Detect which cell encompasses the target text, then output its [X, Y] center coordinate. 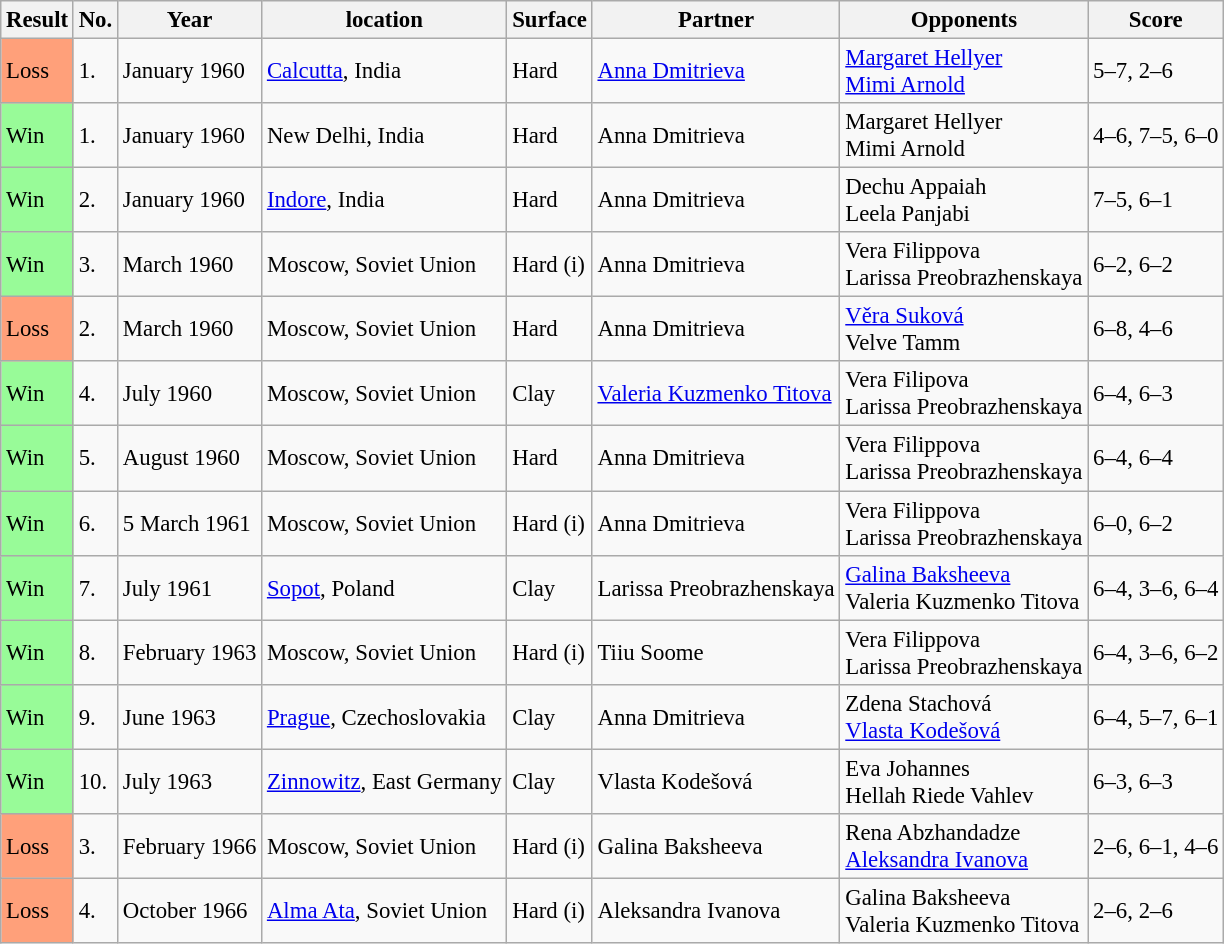
6–0, 6–2 [1156, 524]
6–3, 6–3 [1156, 782]
6–4, 3–6, 6–4 [1156, 588]
Eva Johannes Hellah Riede Vahlev [964, 782]
Zinnowitz, East Germany [384, 782]
Dechu Appaiah Leela Panjabi [964, 200]
Sopot, Poland [384, 588]
Indore, India [384, 200]
February 1966 [189, 846]
Year [189, 20]
Calcutta, India [384, 72]
6–8, 4–6 [1156, 330]
Opponents [964, 20]
Prague, Czechoslovakia [384, 716]
8. [95, 652]
Larissa Preobrazhenskaya [716, 588]
2–6, 6–1, 4–6 [1156, 846]
No. [95, 20]
5. [95, 458]
4–6, 7–5, 6–0 [1156, 136]
Tiiu Soome [716, 652]
7–5, 6–1 [1156, 200]
October 1966 [189, 910]
5 March 1961 [189, 524]
Vera Filipova Larissa Preobrazhenskaya [964, 394]
6–4, 6–3 [1156, 394]
July 1960 [189, 394]
Věra Suková Velve Tamm [964, 330]
7. [95, 588]
Valeria Kuzmenko Titova [716, 394]
9. [95, 716]
June 1963 [189, 716]
July 1961 [189, 588]
Alma Ata, Soviet Union [384, 910]
location [384, 20]
2–6, 2–6 [1156, 910]
New Delhi, India [384, 136]
Partner [716, 20]
Rena Abzhandadze Aleksandra Ivanova [964, 846]
February 1963 [189, 652]
August 1960 [189, 458]
6–4, 3–6, 6–2 [1156, 652]
Vlasta Kodešová [716, 782]
Galina Baksheeva [716, 846]
Surface [550, 20]
Zdena Stachová Vlasta Kodešová [964, 716]
Result [38, 20]
Aleksandra Ivanova [716, 910]
6. [95, 524]
6–4, 6–4 [1156, 458]
6–4, 5–7, 6–1 [1156, 716]
Score [1156, 20]
10. [95, 782]
6–2, 6–2 [1156, 264]
July 1963 [189, 782]
5–7, 2–6 [1156, 72]
